Extract the [x, y] coordinate from the center of the cell holding the provided text.  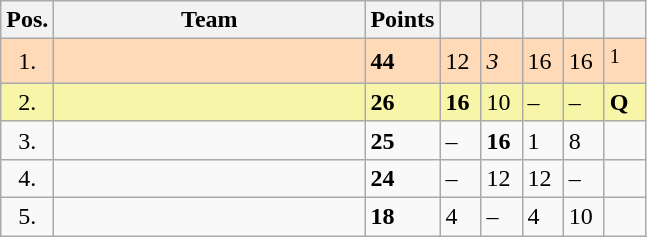
Q [624, 102]
26 [402, 102]
25 [402, 140]
Team [210, 20]
5. [28, 217]
24 [402, 178]
18 [402, 217]
Pos. [28, 20]
Points [402, 20]
4. [28, 178]
8 [584, 140]
2. [28, 102]
44 [402, 62]
3 [502, 62]
3. [28, 140]
1. [28, 62]
